Detect which cell encompasses the target text, then output its (X, Y) center coordinate. 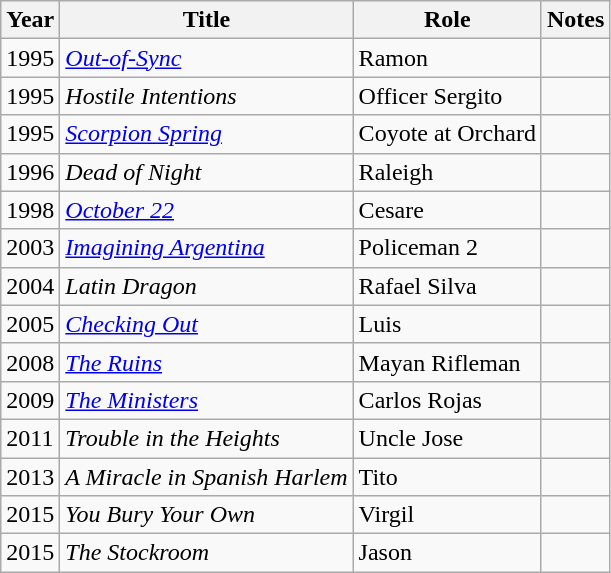
Dead of Night (206, 172)
The Stockroom (206, 553)
Title (206, 20)
Uncle Jose (447, 438)
Notes (575, 20)
Latin Dragon (206, 286)
Out-of-Sync (206, 58)
The Ministers (206, 400)
Virgil (447, 515)
Checking Out (206, 324)
Carlos Rojas (447, 400)
You Bury Your Own (206, 515)
Cesare (447, 210)
Rafael Silva (447, 286)
Year (30, 20)
A Miracle in Spanish Harlem (206, 477)
Policeman 2 (447, 248)
Imagining Argentina (206, 248)
2008 (30, 362)
Officer Sergito (447, 96)
1996 (30, 172)
2003 (30, 248)
Ramon (447, 58)
Jason (447, 553)
2011 (30, 438)
Raleigh (447, 172)
2004 (30, 286)
Coyote at Orchard (447, 134)
Role (447, 20)
2005 (30, 324)
1998 (30, 210)
Hostile Intentions (206, 96)
Mayan Rifleman (447, 362)
Trouble in the Heights (206, 438)
The Ruins (206, 362)
Luis (447, 324)
Scorpion Spring (206, 134)
Tito (447, 477)
October 22 (206, 210)
2009 (30, 400)
2013 (30, 477)
